Output the (x, y) coordinate of the center of the cell containing the given text.  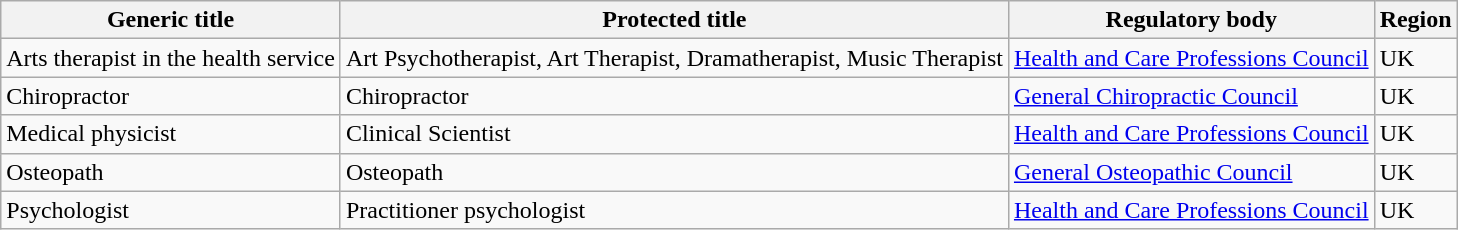
Psychologist (171, 210)
Regulatory body (1191, 20)
Arts therapist in the health service (171, 58)
Art Psychotherapist, Art Therapist, Dramatherapist, Music Therapist (674, 58)
General Osteopathic Council (1191, 172)
Clinical Scientist (674, 134)
General Chiropractic Council (1191, 96)
Generic title (171, 20)
Medical physicist (171, 134)
Practitioner psychologist (674, 210)
Protected title (674, 20)
Region (1416, 20)
